For the text-containing cell, return its midpoint in [x, y] coordinate format. 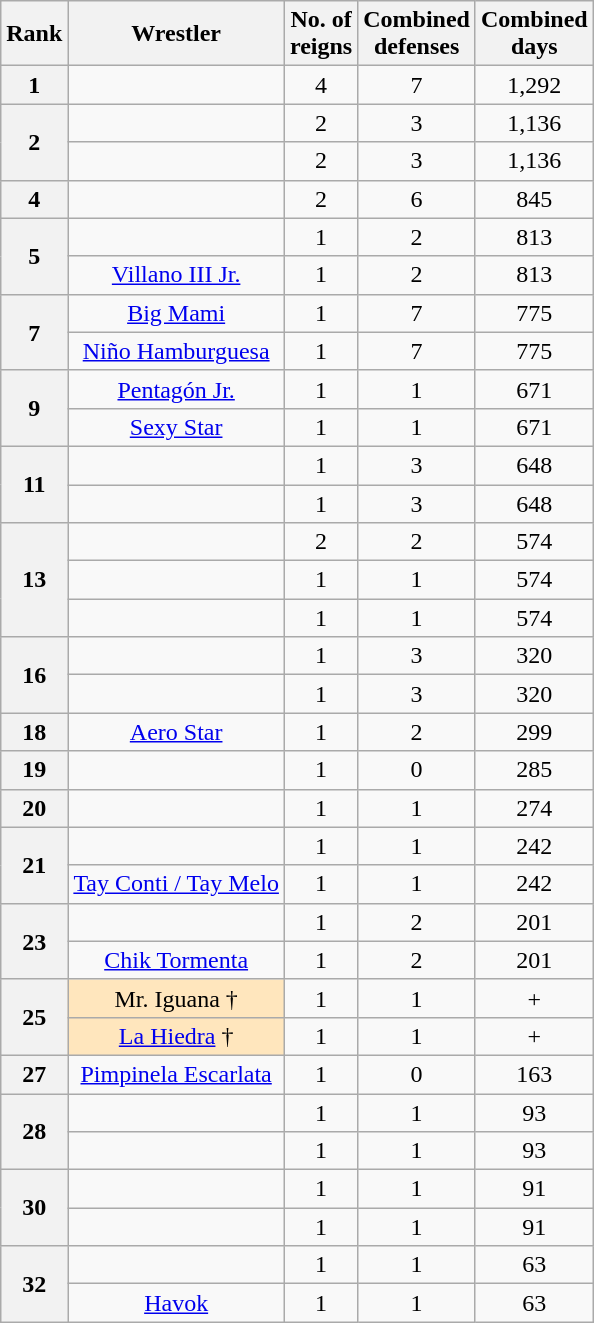
285 [534, 770]
No. ofreigns [320, 34]
Tay Conti / Tay Melo [176, 884]
16 [34, 675]
18 [34, 732]
32 [34, 1284]
Aero Star [176, 732]
163 [534, 1074]
Pimpinela Escarlata [176, 1074]
La Hiedra † [176, 1036]
Sexy Star [176, 427]
Combineddefenses [417, 34]
5 [34, 256]
27 [34, 1074]
13 [34, 580]
299 [534, 732]
21 [34, 865]
Niño Hamburguesa [176, 351]
11 [34, 484]
Combineddays [534, 34]
Wrestler [176, 34]
25 [34, 1017]
28 [34, 1132]
Mr. Iguana † [176, 998]
30 [34, 1208]
Big Mami [176, 313]
Havok [176, 1303]
Rank [34, 34]
20 [34, 808]
9 [34, 408]
19 [34, 770]
274 [534, 808]
Villano III Jr. [176, 275]
23 [34, 941]
845 [534, 199]
Chik Tormenta [176, 960]
1,292 [534, 85]
6 [417, 199]
Pentagón Jr. [176, 389]
